Locate the cell with the specified text and output its (X, Y) center coordinate. 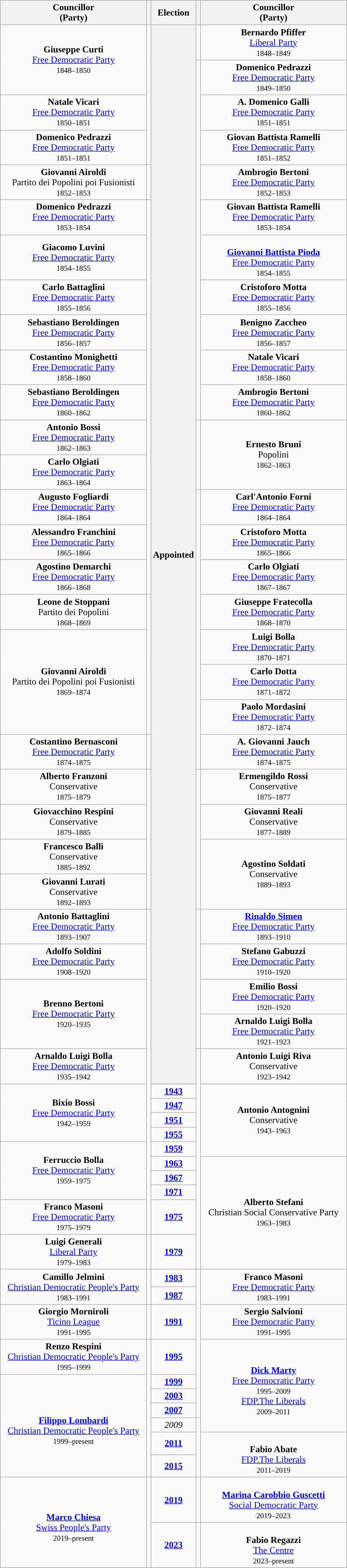
Cristoforo MottaFree Democratic Party1855–1856 (273, 297)
2023 (174, 1545)
Luigi GeneraliLiberal Party1979–1983 (74, 1252)
Giovanni AiroldiPartito dei Popolini poi Fusionisti1869–1874 (74, 682)
Leone de StoppaniPartito dei Popolini1868–1869 (74, 612)
Appointed (174, 554)
Ernesto BruniPopolini1862–1863 (273, 455)
A. Giovanni JauchFree Democratic Party1874–1875 (273, 752)
Costantino BernasconiFree Democratic Party1874–1875 (74, 752)
Marco ChiesaSwiss People's Party2019–present (74, 1522)
Carlo OlgiatiFree Democratic Party1867–1867 (273, 577)
Giovanni RealiConservative1877–1889 (273, 822)
1963 (174, 1163)
Sebastiano BeroldingenFree Democratic Party1860–1862 (74, 402)
Costantino MonighettiFree Democratic Party1858–1860 (74, 367)
Cristoforo MottaFree Democratic Party1865–1866 (273, 542)
Domenico PedrazziFree Democratic Party1853–1854 (74, 217)
Antonio BattagliniFree Democratic Party1893–1907 (74, 926)
Agostino SoldatiConservative1889–1893 (273, 874)
Emilio BossiFree Democratic Party1920–1920 (273, 996)
Alberto StefaniChristian Social Conservative Party1963–1983 (273, 1213)
Filippo LombardiChristian Democratic People's Party1999–present (74, 1426)
Ambrogio BertoniFree Democratic Party1852–1853 (273, 182)
Ermengildo RossiConservative1875–1877 (273, 787)
Fabio AbateFDP.The Liberals2011–2019 (273, 1455)
1999 (174, 1382)
Marina Carobbio GuscettiSocial Democratic Party2019–2023 (273, 1500)
Giacomo LuviniFree Democratic Party1854–1855 (74, 257)
1983 (174, 1278)
1995 (174, 1357)
Rinaldo SimenFree Democratic Party1893–1910 (273, 926)
Giovan Battista RamelliFree Democratic Party1853–1854 (273, 217)
Fabio RegazziThe Centre2023–present (273, 1545)
Luigi BollaFree Democratic Party1870–1871 (273, 647)
Carlo DottaFree Democratic Party1871–1872 (273, 682)
Benigno ZaccheoFree Democratic Party1856–1857 (273, 332)
Brenno BertoniFree Democratic Party1920–1935 (74, 1014)
Franco MasoniFree Democratic Party1983–1991 (273, 1287)
Giuseppe CurtiFree Democratic Party1848–1850 (74, 60)
Arnaldo Luigi BollaFree Democratic Party1921–1923 (273, 1032)
Adolfo SoldiniFree Democratic Party1908–1920 (74, 961)
1971 (174, 1192)
Election (174, 13)
2009 (174, 1425)
Domenico PedrazziFree Democratic Party1851–1851 (74, 147)
Ambrogio BertoniFree Democratic Party1860–1862 (273, 402)
Giovanni LuratiConservative1892–1893 (74, 891)
Carlo OlgiatiFree Democratic Party1863–1864 (74, 472)
Renzo RespiniChristian Democratic People's Party1995–1999 (74, 1357)
Natale VicariFree Democratic Party1858–1860 (273, 367)
2015 (174, 1466)
Arnaldo Luigi BollaFree Democratic Party1935–1942 (74, 1066)
2019 (174, 1500)
Stefano GabuzziFree Democratic Party1910–1920 (273, 961)
Ferruccio BollaFree Democratic Party1959–1975 (74, 1170)
Carlo BattagliniFree Democratic Party1855–1856 (74, 297)
Franco MasoniFree Democratic Party1975–1979 (74, 1217)
A. Domenico GalliFree Democratic Party1851–1851 (273, 112)
1979 (174, 1252)
1991 (174, 1322)
2011 (174, 1443)
Antonio Luigi RivaConservative1923–1942 (273, 1066)
Giovacchino RespiniConservative1879–1885 (74, 822)
Camillo JelminiChristian Democratic People's Party1983–1991 (74, 1287)
1943 (174, 1091)
Bernardo PfifferLiberal Party1848–1849 (273, 43)
Natale VicariFree Democratic Party1850–1851 (74, 112)
1955 (174, 1134)
Dick MartyFree Democratic Party1995–2009FDP.The Liberals2009–2011 (273, 1385)
Giovanni Battista PiodaFree Democratic Party1854–1855 (273, 257)
1959 (174, 1149)
Francesco BalliConservative1885–1892 (74, 857)
Domenico PedrazziFree Democratic Party1849–1850 (273, 77)
2007 (174, 1410)
Antonio BossiFree Democratic Party1862–1863 (74, 437)
Giorgio MorniroliTicino League1991–1995 (74, 1322)
Sebastiano BeroldingenFree Democratic Party1856–1857 (74, 332)
Sergio SalvioniFree Democratic Party1991–1995 (273, 1322)
Carl'Antonio ForniFree Democratic Party1864–1864 (273, 507)
Alberto FranzoniConservative1875–1879 (74, 787)
Giovanni AiroldiPartito dei Popolini poi Fusionisti1852–1853 (74, 182)
1951 (174, 1120)
Augusto FogliardiFree Democratic Party1864–1864 (74, 507)
Giovan Battista RamelliFree Democratic Party1851–1852 (273, 147)
1967 (174, 1178)
Antonio AntogniniConservative1943–1963 (273, 1120)
Alessandro FranchiniFree Democratic Party1865–1866 (74, 542)
2003 (174, 1396)
1987 (174, 1295)
1947 (174, 1106)
Agostino DemarchiFree Democratic Party1866–1868 (74, 577)
1975 (174, 1217)
Giuseppe FratecollaFree Democratic Party1868–1870 (273, 612)
Bixio BossiFree Democratic Party1942–1959 (74, 1113)
Paolo MordasiniFree Democratic Party1872–1874 (273, 717)
